Return [x, y] of the center of cell containing provided text 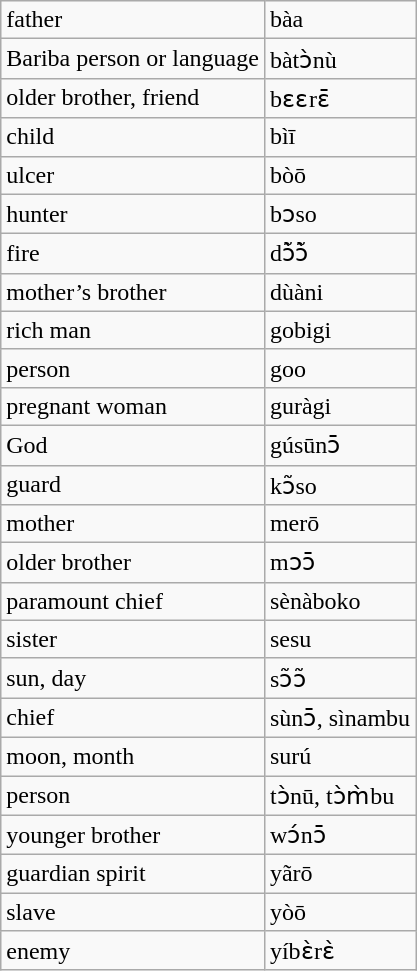
sènàboko [340, 601]
fire [133, 254]
chief [133, 718]
dùàni [340, 292]
tɔ̀nū, tɔ̀m̀bu [340, 796]
guardian spirit [133, 874]
father [133, 20]
surú [340, 756]
yíbɛ̀rɛ̀ [340, 951]
mother [133, 524]
guard [133, 485]
bàtɔ̀nù [340, 59]
gobigi [340, 330]
sesu [340, 639]
sun, day [133, 678]
guràgi [340, 406]
gúsūnɔ̄ [340, 445]
goo [340, 368]
God [133, 445]
bɔso [340, 214]
ulcer [133, 175]
Bariba person or language [133, 59]
enemy [133, 951]
moon, month [133, 756]
older brother, friend [133, 98]
bàa [340, 20]
child [133, 137]
yãrō [340, 874]
kɔ̃so [340, 485]
rich man [133, 330]
younger brother [133, 835]
hunter [133, 214]
wɔ́nɔ̄ [340, 835]
pregnant woman [133, 406]
mother’s brother [133, 292]
sister [133, 639]
sɔ̃ɔ̃ [340, 678]
older brother [133, 563]
sùnɔ̄, sìnambu [340, 718]
mɔɔ̄ [340, 563]
bòō [340, 175]
dɔ̃̀ɔ̃̀ [340, 254]
yòō [340, 912]
bìī [340, 137]
paramount chief [133, 601]
bɛɛrɛ̄ [340, 98]
slave [133, 912]
merō [340, 524]
